Detect which cell encompasses the target text, then output its (x, y) center coordinate. 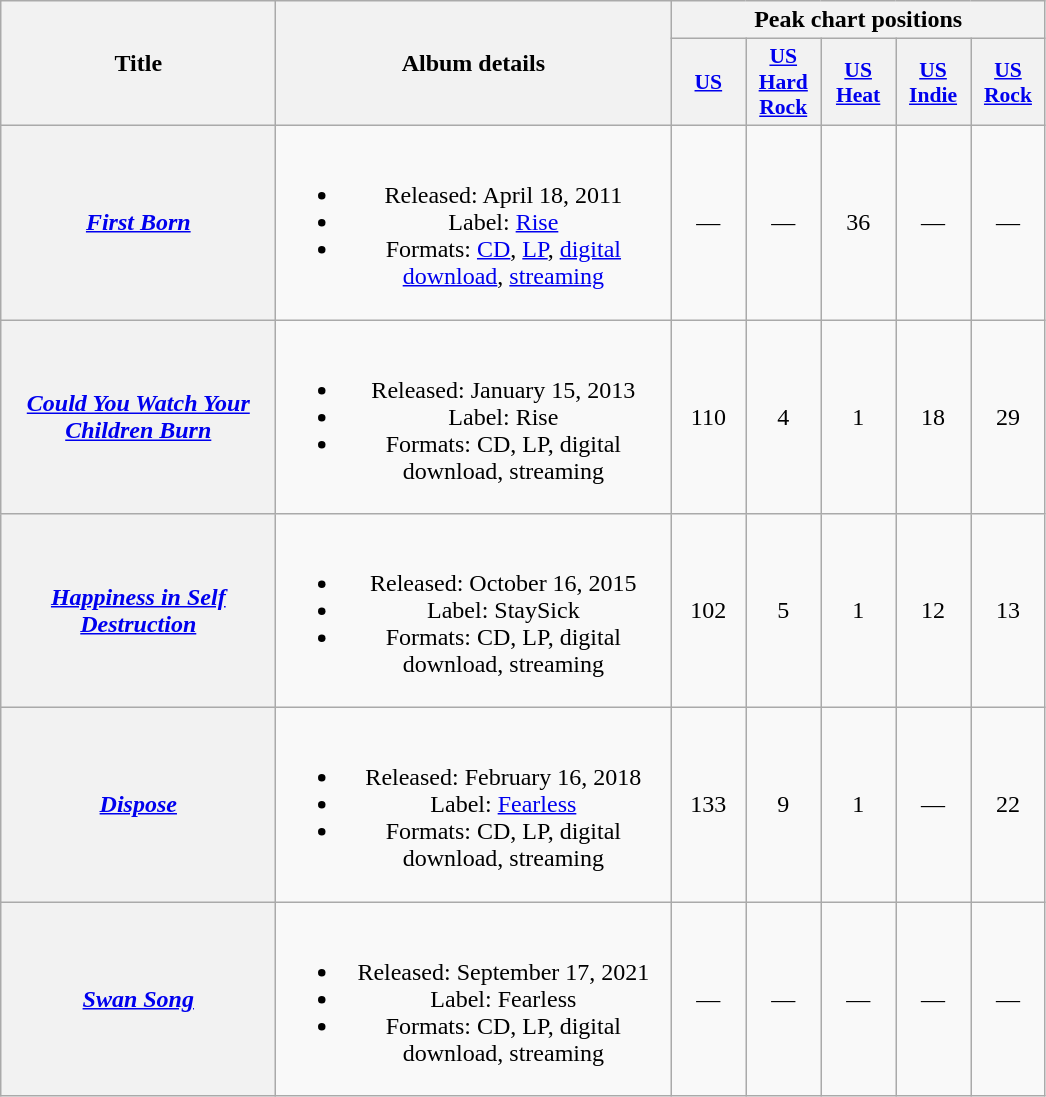
Swan Song (138, 999)
Released: September 17, 2021Label: FearlessFormats: CD, LP, digital download, streaming (474, 999)
13 (1008, 611)
18 (934, 417)
29 (1008, 417)
36 (858, 222)
133 (708, 805)
102 (708, 611)
Could You Watch Your Children Burn (138, 417)
Released: October 16, 2015Label: StaySickFormats: CD, LP, digital download, streaming (474, 611)
USHeat (858, 82)
USRock (1008, 82)
Released: April 18, 2011Label: RiseFormats: CD, LP, digital download, streaming (474, 222)
Released: January 15, 2013Label: RiseFormats: CD, LP, digital download, streaming (474, 417)
4 (784, 417)
22 (1008, 805)
US (708, 82)
110 (708, 417)
First Born (138, 222)
USHard Rock (784, 82)
Album details (474, 64)
Peak chart positions (858, 20)
Dispose (138, 805)
9 (784, 805)
Released: February 16, 2018Label: FearlessFormats: CD, LP, digital download, streaming (474, 805)
Title (138, 64)
12 (934, 611)
Happiness in Self Destruction (138, 611)
USIndie (934, 82)
5 (784, 611)
